Pinpoint the cell where the given text exists, returning its [x, y] midpoint coordinate. 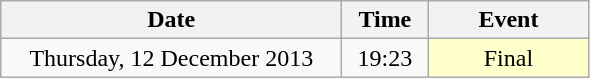
Thursday, 12 December 2013 [172, 58]
Event [508, 20]
Date [172, 20]
Final [508, 58]
19:23 [385, 58]
Time [385, 20]
